From the cell containing the given text, extract its center point as [X, Y] coordinate. 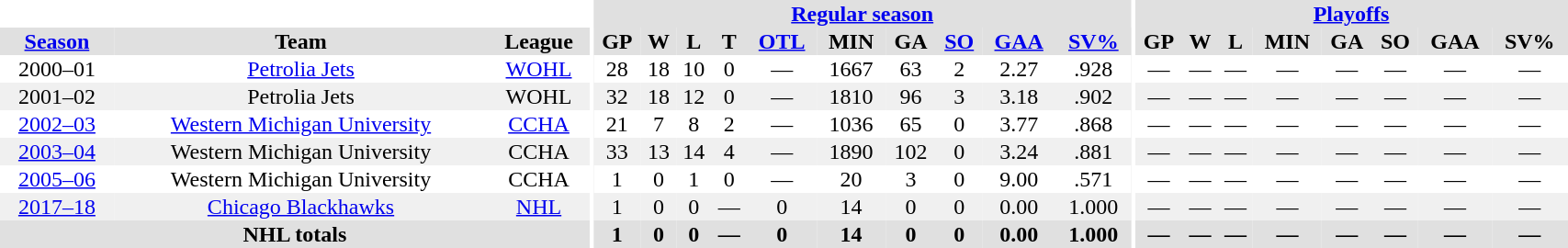
102 [911, 152]
2001–02 [57, 96]
33 [617, 152]
96 [911, 96]
12 [694, 96]
NHL totals [295, 234]
.881 [1093, 152]
.868 [1093, 124]
7 [659, 124]
65 [911, 124]
3.24 [1019, 152]
4 [729, 152]
2000–01 [57, 69]
Regular season [862, 14]
9.00 [1019, 179]
1036 [851, 124]
8 [694, 124]
1890 [851, 152]
2.27 [1019, 69]
OTL [782, 41]
2005–06 [57, 179]
Chicago Blackhawks [301, 207]
.902 [1093, 96]
2003–04 [57, 152]
20 [851, 179]
32 [617, 96]
2017–18 [57, 207]
2002–03 [57, 124]
Playoffs [1352, 14]
28 [617, 69]
3.77 [1019, 124]
Team [301, 41]
13 [659, 152]
1810 [851, 96]
3.18 [1019, 96]
League [538, 41]
63 [911, 69]
21 [617, 124]
T [729, 41]
10 [694, 69]
1667 [851, 69]
.928 [1093, 69]
NHL [538, 207]
Season [57, 41]
.571 [1093, 179]
